Detect which cell encompasses the target text, then output its (x, y) center coordinate. 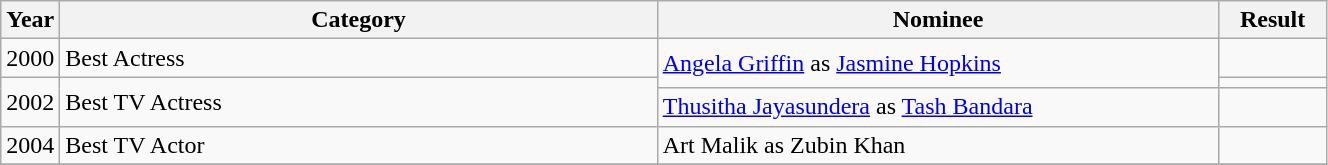
Result (1273, 20)
2002 (30, 102)
2000 (30, 58)
Best TV Actor (358, 145)
Category (358, 20)
Art Malik as Zubin Khan (938, 145)
Year (30, 20)
Thusitha Jayasundera as Tash Bandara (938, 107)
Nominee (938, 20)
Best Actress (358, 58)
2004 (30, 145)
Best TV Actress (358, 102)
Angela Griffin as Jasmine Hopkins (938, 64)
